Scan for the cell matching the given text and deliver its (X, Y) coordinate at center. 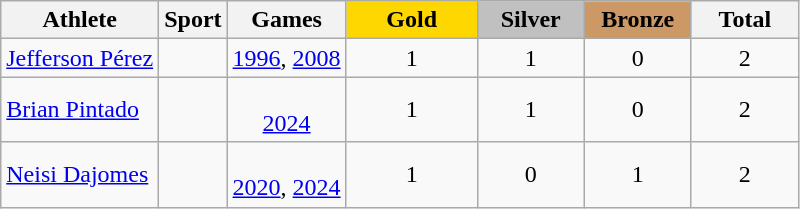
Bronze (638, 20)
Brian Pintado (80, 110)
Total (744, 20)
Gold (412, 20)
1996, 2008 (286, 58)
Neisi Dajomes (80, 174)
Sport (193, 20)
2024 (286, 110)
Athlete (80, 20)
Silver (530, 20)
Jefferson Pérez (80, 58)
Games (286, 20)
2020, 2024 (286, 174)
